For the text-containing cell, return its midpoint in (x, y) coordinate format. 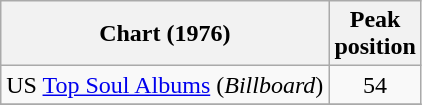
Chart (1976) (165, 34)
54 (375, 85)
US Top Soul Albums (Billboard) (165, 85)
Peakposition (375, 34)
